From the cell containing the given text, extract its center point as (X, Y) coordinate. 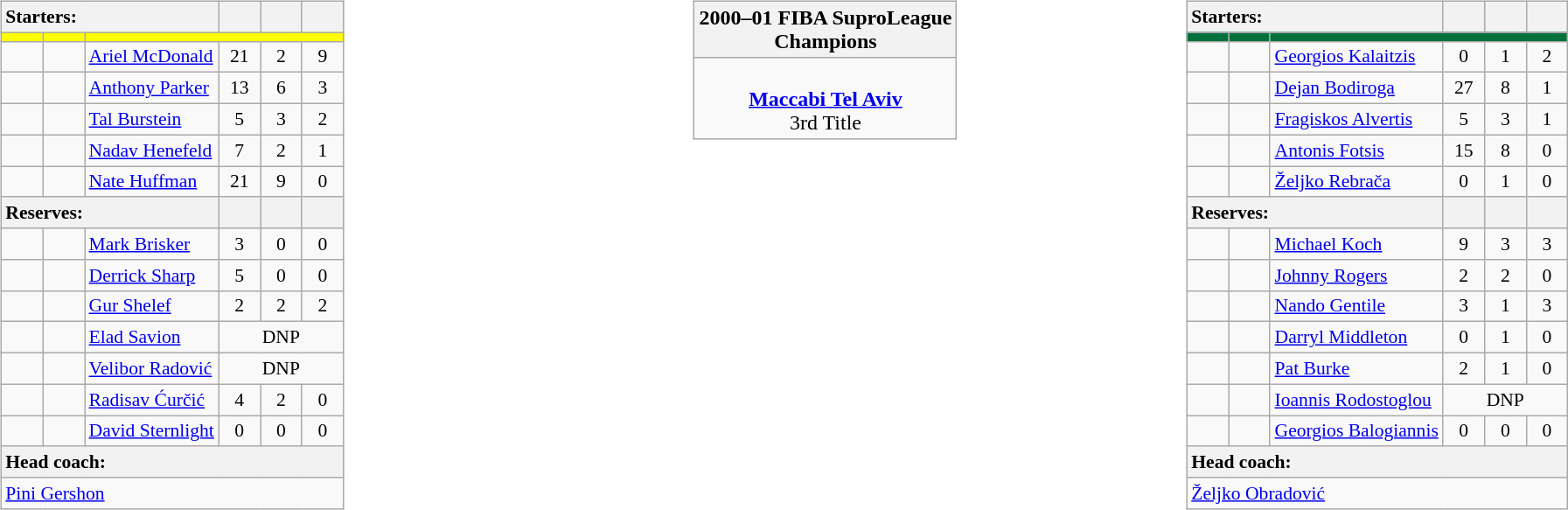
15 (1464, 150)
27 (1464, 88)
Gur Shelef (150, 306)
Velibor Radović (150, 368)
Nate Huffman (150, 182)
Maccabi Tel Aviv3rd Title (826, 98)
Anthony Parker (150, 88)
Georgios Kalaitzis (1355, 57)
Željko Obradović (1377, 493)
Elad Savion (150, 338)
2000–01 FIBA SuproLeague Champions (826, 30)
Georgios Balogiannis (1355, 430)
7 (240, 150)
Pini Gershon (172, 493)
Michael Koch (1355, 244)
Tal Burstein (150, 119)
Nadav Henefeld (150, 150)
6 (282, 88)
David Sternlight (150, 430)
Antonis Fotsis (1355, 150)
Darryl Middleton (1355, 338)
Nando Gentile (1355, 306)
Johnny Rogers (1355, 275)
Mark Brisker (150, 244)
Ariel McDonald (150, 57)
Derrick Sharp (150, 275)
Ioannis Rodostoglou (1355, 400)
4 (240, 400)
Željko Rebrača (1355, 182)
Radisav Ćurčić (150, 400)
13 (240, 88)
Dejan Bodiroga (1355, 88)
Pat Burke (1355, 368)
Fragiskos Alvertis (1355, 119)
